Return [x, y] of the center of cell containing provided text 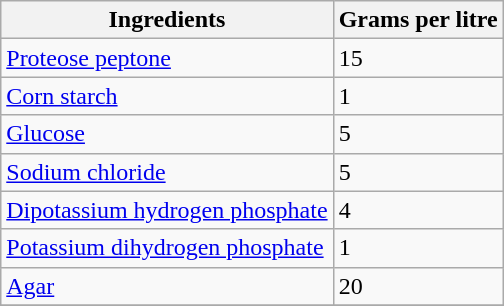
Sodium chloride [167, 172]
Potassium dihydrogen phosphate [167, 248]
20 [418, 286]
Agar [167, 286]
Proteose peptone [167, 58]
Dipotassium hydrogen phosphate [167, 210]
4 [418, 210]
Grams per litre [418, 20]
Corn starch [167, 96]
Glucose [167, 134]
Ingredients [167, 20]
15 [418, 58]
